Scan for the cell matching the given text and deliver its [x, y] coordinate at center. 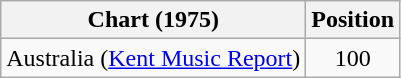
100 [353, 58]
Position [353, 20]
Chart (1975) [154, 20]
Australia (Kent Music Report) [154, 58]
